Detect which cell encompasses the target text, then output its [x, y] center coordinate. 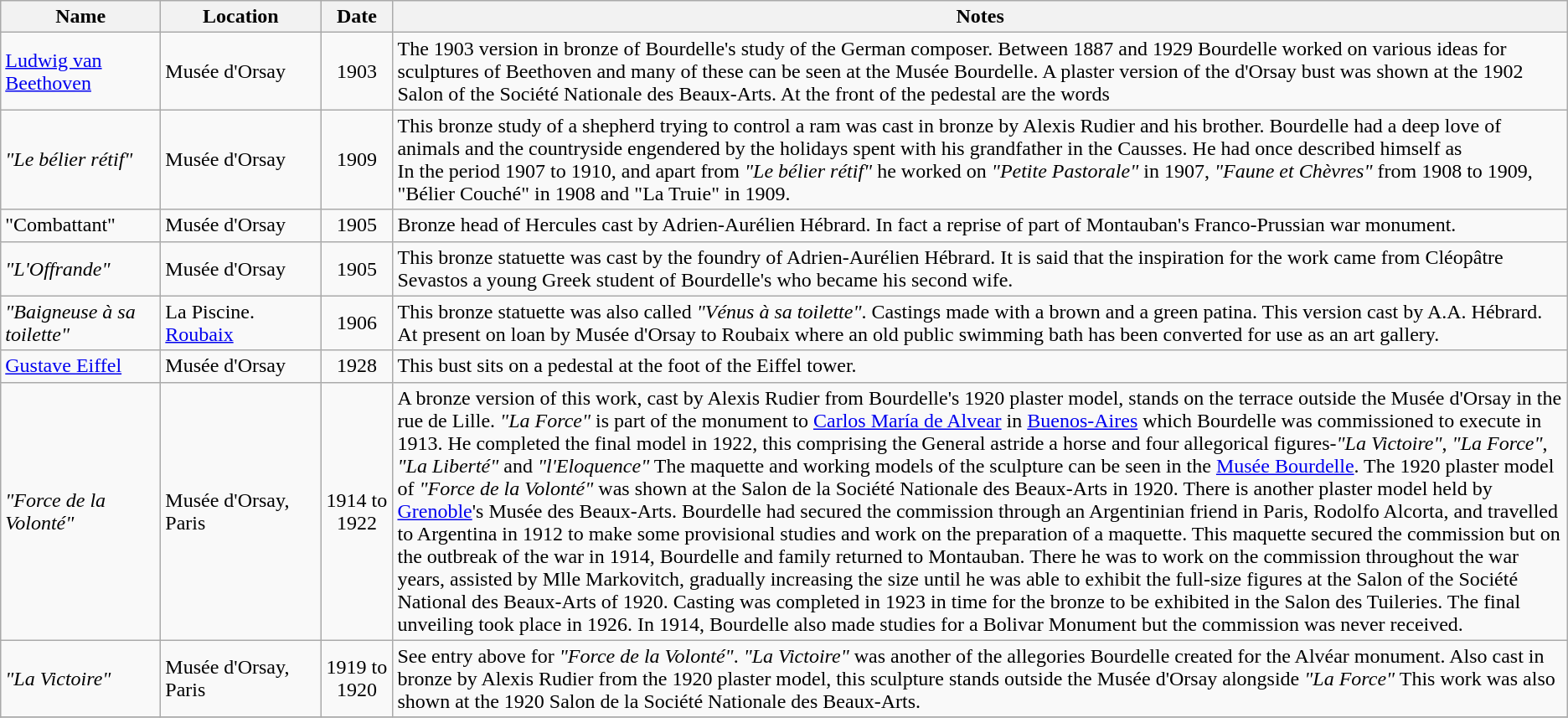
"L'Offrande" [80, 268]
"Combattant" [80, 225]
Ludwig van Beethoven [80, 71]
1906 [357, 323]
Gustave Eiffel [80, 366]
Bronze head of Hercules cast by Adrien-Aurélien Hébrard. In fact a reprise of part of Montauban's Franco-Prussian war monument. [980, 225]
"Le bélier rétif" [80, 159]
This bust sits on a pedestal at the foot of the Eiffel tower. [980, 366]
Name [80, 17]
1919 to 1920 [357, 679]
Notes [980, 17]
Date [357, 17]
1914 to 1922 [357, 511]
"La Victoire" [80, 679]
"Force de la Volonté" [80, 511]
Location [241, 17]
La Piscine. Roubaix [241, 323]
1903 [357, 71]
1909 [357, 159]
1928 [357, 366]
"Baigneuse à sa toilette" [80, 323]
